From the cell containing the given text, extract its center point as [X, Y] coordinate. 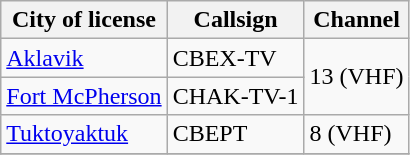
CBEX-TV [236, 58]
Channel [356, 20]
CBEPT [236, 134]
Tuktoyaktuk [84, 134]
City of license [84, 20]
Aklavik [84, 58]
8 (VHF) [356, 134]
13 (VHF) [356, 77]
Callsign [236, 20]
CHAK-TV-1 [236, 96]
Fort McPherson [84, 96]
